Scan for the cell matching the given text and deliver its (X, Y) coordinate at center. 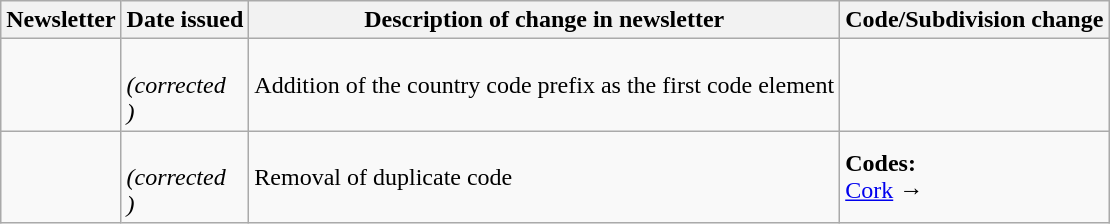
Removal of duplicate code (544, 177)
Newsletter (61, 20)
Code/Subdivision change (974, 20)
Description of change in newsletter (544, 20)
Addition of the country code prefix as the first code element (544, 85)
Codes: Cork → (974, 177)
Date issued (185, 20)
